Return the (x, y) coordinate for the center point of the cell that contains the specified text.  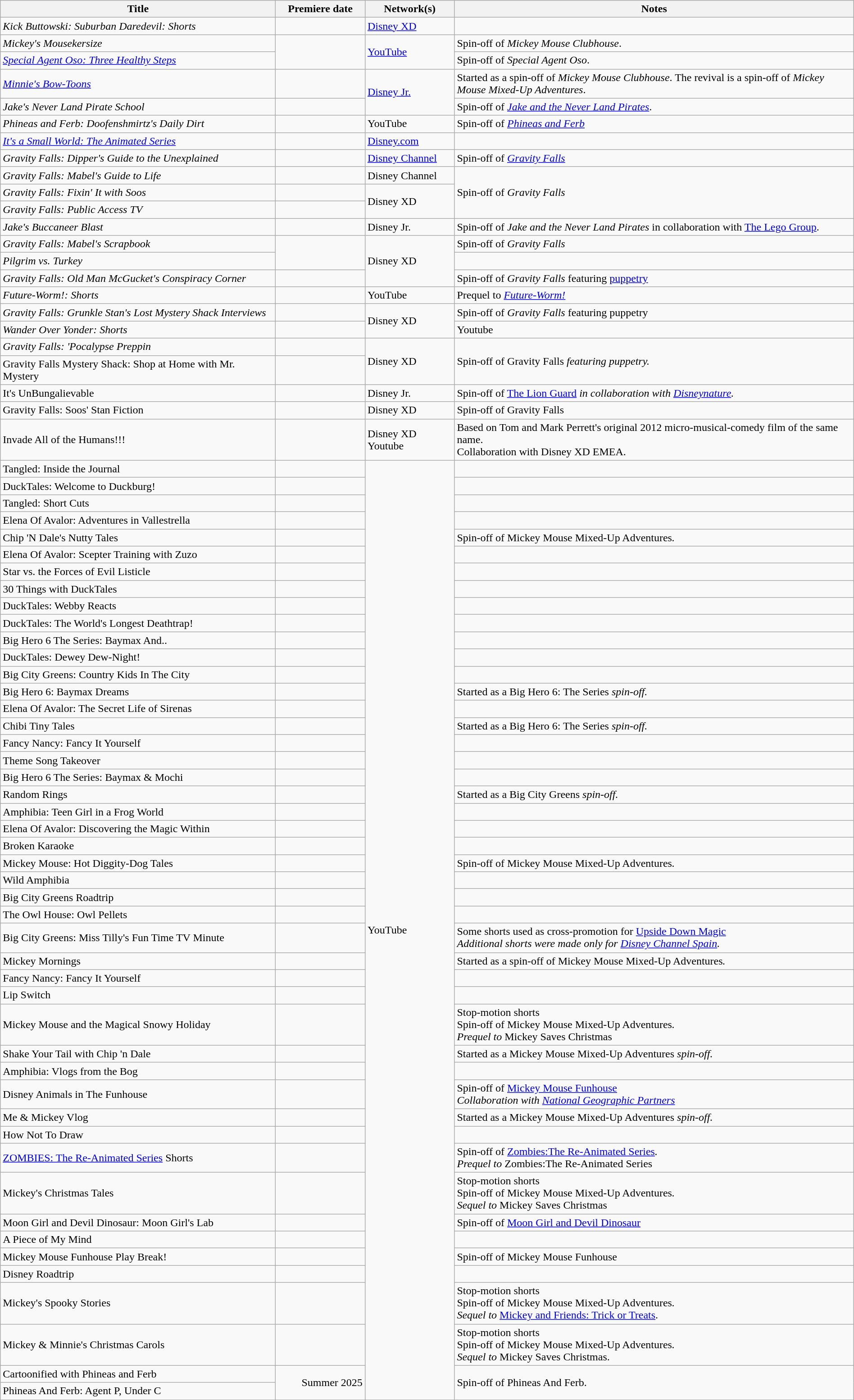
Gravity Falls: Mabel's Guide to Life (138, 175)
Big Hero 6 The Series: Baymax & Mochi (138, 777)
Wild Amphibia (138, 880)
Prequel to Future-Worm! (654, 295)
Chip 'N Dale's Nutty Tales (138, 537)
Mickey Mouse: Hot Diggity-Dog Tales (138, 863)
Mickey & Minnie's Christmas Carols (138, 1345)
Mickey's Christmas Tales (138, 1193)
DuckTales: Webby Reacts (138, 606)
Summer 2025 (321, 1382)
Star vs. the Forces of Evil Listicle (138, 572)
Premiere date (321, 9)
Stop-motion shortsSpin-off of Mickey Mouse Mixed-Up Adventures.Sequel to Mickey Saves Christmas. (654, 1345)
Minnie's Bow-Toons (138, 84)
Shake Your Tail with Chip 'n Dale (138, 1054)
Phineas and Ferb: Doofenshmirtz's Daily Dirt (138, 124)
Broken Karaoke (138, 846)
Spin-off of Mickey Mouse Funhouse (654, 1257)
Me & Mickey Vlog (138, 1117)
Based on Tom and Mark Perrett's original 2012 micro-musical-comedy film of the same name.Collaboration with Disney XD EMEA. (654, 439)
Big Hero 6: Baymax Dreams (138, 692)
A Piece of My Mind (138, 1240)
Spin-off of Jake and the Never Land Pirates in collaboration with The Lego Group. (654, 227)
Gravity Falls Mystery Shack: Shop at Home with Mr. Mystery (138, 370)
Theme Song Takeover (138, 760)
Gravity Falls: Old Man McGucket's Conspiracy Corner (138, 278)
Disney.com (410, 141)
Kick Buttowski: Suburban Daredevil: Shorts (138, 26)
Spin-off of Special Agent Oso. (654, 60)
Jake's Buccaneer Blast (138, 227)
Big City Greens Roadtrip (138, 897)
Youtube (654, 330)
Random Rings (138, 794)
Invade All of the Humans!!! (138, 439)
Tangled: Short Cuts (138, 503)
Mickey Mornings (138, 961)
Started as a Big City Greens spin-off. (654, 794)
Mickey Mouse and the Magical Snowy Holiday (138, 1024)
Big City Greens: Country Kids In The City (138, 675)
Gravity Falls: Fixin' It with Soos (138, 192)
Spin-off of Moon Girl and Devil Dinosaur (654, 1223)
Special Agent Oso: Three Healthy Steps (138, 60)
Gravity Falls: Dipper's Guide to the Unexplained (138, 158)
Gravity Falls: Mabel's Scrapbook (138, 244)
Elena Of Avalor: Scepter Training with Zuzo (138, 555)
Spin-off of Mickey Mouse FunhouseCollaboration with National Geographic Partners (654, 1094)
Title (138, 9)
Tangled: Inside the Journal (138, 469)
Disney XDYoutube (410, 439)
DuckTales: The World's Longest Deathtrap! (138, 623)
Moon Girl and Devil Dinosaur: Moon Girl's Lab (138, 1223)
Stop-motion shortsSpin-off of Mickey Mouse Mixed-Up Adventures.Sequel to Mickey Saves Christmas (654, 1193)
30 Things with DuckTales (138, 589)
Big Hero 6 The Series: Baymax And.. (138, 640)
Notes (654, 9)
DuckTales: Dewey Dew-Night! (138, 657)
Some shorts used as cross-promotion for Upside Down Magic Additional shorts were made only for Disney Channel Spain. (654, 938)
Spin-off of Phineas And Ferb. (654, 1382)
Started as a spin-off of Mickey Mouse Clubhouse. The revival is a spin-off of Mickey Mouse Mixed-Up Adventures. (654, 84)
How Not To Draw (138, 1134)
Disney Roadtrip (138, 1274)
The Owl House: Owl Pellets (138, 915)
Mickey Mouse Funhouse Play Break! (138, 1257)
Amphibia: Teen Girl in a Frog World (138, 812)
It's a Small World: The Animated Series (138, 141)
Stop-motion shortsSpin-off of Mickey Mouse Mixed-Up Adventures.Sequel to Mickey and Friends: Trick or Treats. (654, 1303)
Elena Of Avalor: Adventures in Vallestrella (138, 520)
Spin-off of Phineas and Ferb (654, 124)
Amphibia: Vlogs from the Bog (138, 1071)
Gravity Falls: 'Pocalypse Preppin (138, 347)
It's UnBungalievable (138, 393)
Mickey's Mousekersize (138, 43)
DuckTales: Welcome to Duckburg! (138, 486)
Spin-off of Zombies:The Re-Animated Series.Prequel to Zombies:The Re-Animated Series (654, 1158)
Elena Of Avalor: The Secret Life of Sirenas (138, 709)
Stop-motion shortsSpin-off of Mickey Mouse Mixed-Up Adventures.Prequel to Mickey Saves Christmas (654, 1024)
Spin-off of Gravity Falls featuring puppetry. (654, 361)
Jake's Never Land Pirate School (138, 107)
Mickey's Spooky Stories (138, 1303)
Elena Of Avalor: Discovering the Magic Within (138, 829)
Gravity Falls: Soos' Stan Fiction (138, 410)
Lip Switch (138, 995)
Spin-off of Jake and the Never Land Pirates. (654, 107)
Started as a spin-off of Mickey Mouse Mixed-Up Adventures. (654, 961)
Chibi Tiny Tales (138, 726)
Network(s) (410, 9)
Spin-off of The Lion Guard in collaboration with Disneynature. (654, 393)
Wander Over Yonder: Shorts (138, 330)
Cartoonified with Phineas and Ferb (138, 1374)
Pilgrim vs. Turkey (138, 261)
ZOMBIES: The Re-Animated Series Shorts (138, 1158)
Spin-off of Mickey Mouse Clubhouse. (654, 43)
Gravity Falls: Grunkle Stan's Lost Mystery Shack Interviews (138, 313)
Gravity Falls: Public Access TV (138, 209)
Phineas And Ferb: Agent P, Under C (138, 1391)
Disney Animals in The Funhouse (138, 1094)
Future-Worm!: Shorts (138, 295)
Big City Greens: Miss Tilly's Fun Time TV Minute (138, 938)
